Capture the cell that displays the provided text and extract its (x, y) central coordinate. 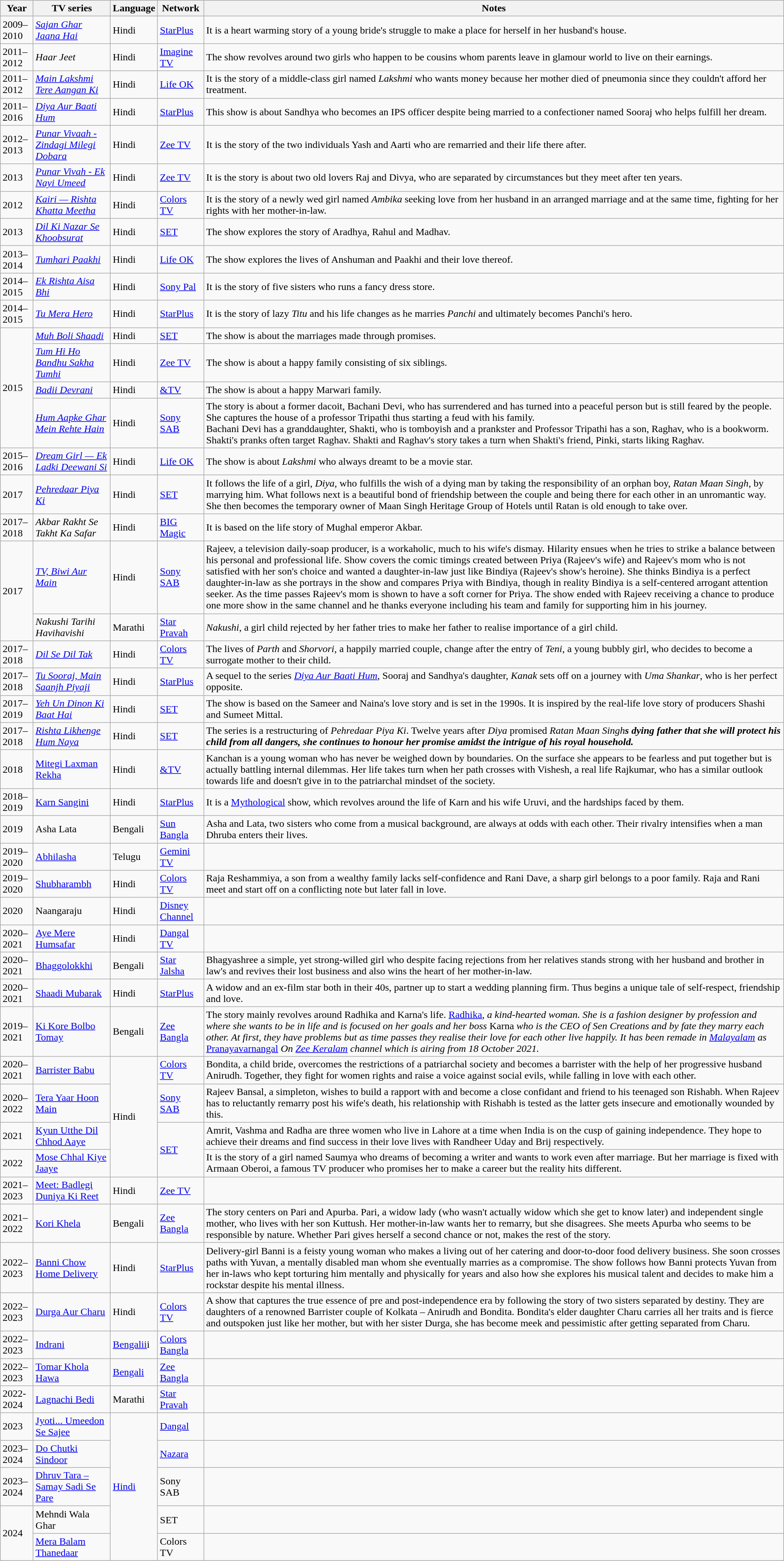
Yeh Un Dinon Ki Baat Hai (72, 709)
Nakushi, a girl child rejected by her father tries to make her father to realise importance of a girl child. (494, 627)
Dil Se Dil Tak (72, 655)
Year (17, 8)
Notes (494, 8)
It is based on the life story of Mughal emperor Akbar. (494, 527)
Asha Lata (72, 829)
2020 (17, 911)
2017–2019 (17, 709)
Indrani (72, 1344)
The show is about the marriages made through promises. (494, 336)
Badii Devrani (72, 390)
2021 (17, 1136)
Dangal TV (181, 939)
It is the story of lazy Titu and his life changes as he marries Panchi and ultimately becomes Panchi's hero. (494, 313)
Hum Aapke Ghar Mein Rehte Hain (72, 423)
Tomar Khola Hawa (72, 1372)
Tera Yaar Hoon Main (72, 1103)
Pehredaar Piya Ki (72, 494)
It is the story is about two old lovers Raj and Divya, who are separated by circumstances but they meet after ten years. (494, 178)
Imagine TV (181, 57)
It is a Mythological show, which revolves around the life of Karn and his wife Uruvi, and the hardships faced by them. (494, 802)
Muh Boli Shaadi (72, 336)
The show is about a happy Marwari family. (494, 390)
2012 (17, 205)
Language (134, 8)
Mehndi Wala Ghar (72, 1520)
Nakushi Tarihi Havihavishi (72, 627)
2012–2013 (17, 145)
Tu Mera Hero (72, 313)
A sequel to the series Diya Aur Baati Hum, Sooraj and Sandhya's daughter, Kanak sets off on a journey with Uma Shankar, who is her perfect opposite. (494, 681)
Bhaggolokkhi (72, 966)
2019–2021 (17, 1032)
Kyun Utthe Dil Chhod Aaye (72, 1136)
Shaadi Mubarak (72, 993)
Tum Hi Ho Bandhu Sakha Tumhi (72, 363)
2019 (17, 829)
2020–2022 (17, 1103)
The show explores the lives of Anshuman and Paakhi and their love thereof. (494, 259)
Diya Aur Baati Hum (72, 111)
Disney Channel (181, 911)
Kairi — Rishta Khatta Meetha (72, 205)
Dangal (181, 1426)
2013–2014 (17, 259)
This show is about Sandhya who becomes an IPS officer despite being married to a confectioner named Sooraj who helps fulfill her dream. (494, 111)
Ek Rishta Aisa Bhi (72, 287)
Sony Pal (181, 287)
Star Jalsha (181, 966)
Lagnachi Bedi (72, 1400)
It is the story of five sisters who runs a fancy dress store. (494, 287)
2011–2016 (17, 111)
2018 (17, 769)
2015 (17, 388)
Do Chutki Sindoor (72, 1454)
Meet: Badlegi Duniya Ki Reet (72, 1190)
Shubharambh (72, 884)
Aye Mere Humsafar (72, 939)
BIG Magic (181, 527)
2015–2016 (17, 462)
2022-2024 (17, 1400)
Barrister Babu (72, 1070)
Durga Aur Charu (72, 1312)
Dhruv Tara – Samay Sadi Se Pare (72, 1487)
Naangaraju (72, 911)
It is a heart warming story of a young bride's struggle to make a place for herself in her husband's house. (494, 30)
Sajan Ghar Jaana Hai (72, 30)
Network (181, 8)
Nazara (181, 1454)
2021–2022 (17, 1223)
Dil Ki Nazar Se Khoobsurat (72, 232)
Ki Kore Bolbo Tomay (72, 1032)
The show explores the story of Aradhya, Rahul and Madhav. (494, 232)
Mitegi Laxman Rekha (72, 769)
2018–2019 (17, 802)
The show revolves around two girls who happen to be cousins whom parents leave in glamour world to live on their earnings. (494, 57)
Abhilasha (72, 857)
2022 (17, 1163)
Banni Chow Home Delivery (72, 1267)
Tumhari Paakhi (72, 259)
2023 (17, 1426)
TV series (72, 8)
Rishta Likhenge Hum Naya (72, 736)
Punar Vivaah - Zindagi Milegi Dobara (72, 145)
2009–2010 (17, 30)
It is the story of a middle-class girl named Lakshmi who wants money because her mother died of pneumonia since they couldn't afford her treatment. (494, 85)
The show is about Lakshmi who always dreamt to be a movie star. (494, 462)
Dream Girl — Ek Ladki Deewani Si (72, 462)
Colors Bangla (181, 1344)
Mose Chhal Kiye Jaaye (72, 1163)
Jyoti... Umeedon Se Sajee (72, 1426)
Kori Khela (72, 1223)
Tu Sooraj, Main Saanjh Piyaji (72, 681)
2024 (17, 1533)
Haar Jeet (72, 57)
It is the story of the two individuals Yash and Aarti who are remarried and their life there after. (494, 145)
Bengaliii (134, 1344)
Akbar Rakht Se Takht Ka Safar (72, 527)
Sun Bangla (181, 829)
Karn Sangini (72, 802)
The show is about a happy family consisting of six siblings. (494, 363)
Mera Balam Thanedaar (72, 1547)
Gemini TV (181, 857)
Main Lakshmi Tere Aangan Ki (72, 85)
2021–2023 (17, 1190)
Telugu (134, 857)
Punar Vivah - Ek Nayi Umeed (72, 178)
TV, Biwi Aur Main (72, 577)
